Return (X, Y) of the center of cell containing provided text 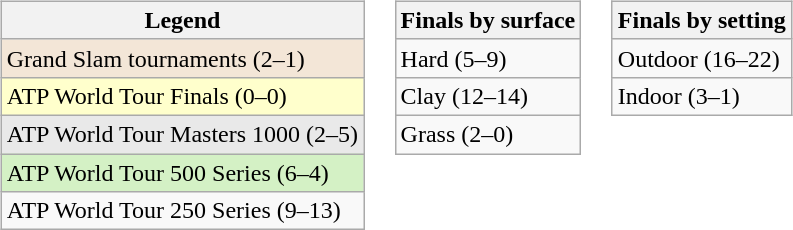
Outdoor (16–22) (702, 58)
Clay (12–14) (488, 96)
Grass (2–0) (488, 134)
Hard (5–9) (488, 58)
Indoor (3–1) (702, 96)
Finals by setting (702, 20)
ATP World Tour Masters 1000 (2–5) (182, 134)
Grand Slam tournaments (2–1) (182, 58)
ATP World Tour Finals (0–0) (182, 96)
Legend (182, 20)
Finals by surface (488, 20)
ATP World Tour 250 Series (9–13) (182, 211)
ATP World Tour 500 Series (6–4) (182, 173)
